Scan for the cell matching the given text and deliver its [X, Y] coordinate at center. 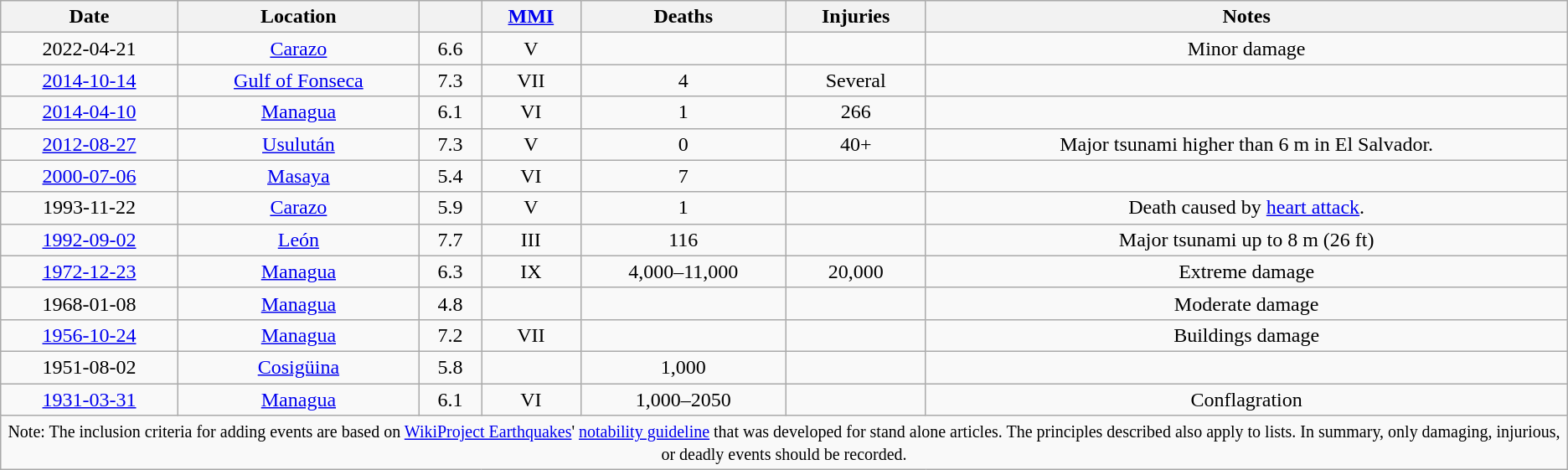
Injuries [856, 17]
4.8 [451, 303]
4 [683, 80]
2014-10-14 [90, 80]
1,000 [683, 367]
Gulf of Fonseca [298, 80]
0 [683, 144]
Major tsunami higher than 6 m in El Salvador. [1246, 144]
Several [856, 80]
León [298, 240]
1951-08-02 [90, 367]
Extreme damage [1246, 271]
5.9 [451, 208]
1,000–2050 [683, 400]
4,000–11,000 [683, 271]
Location [298, 17]
Death caused by heart attack. [1246, 208]
6.3 [451, 271]
Conflagration [1246, 400]
Buildings damage [1246, 335]
40+ [856, 144]
Date [90, 17]
2000-07-06 [90, 176]
7.7 [451, 240]
5.4 [451, 176]
1956-10-24 [90, 335]
Usulután [298, 144]
MMI [531, 17]
Notes [1246, 17]
III [531, 240]
Masaya [298, 176]
1931-03-31 [90, 400]
1993-11-22 [90, 208]
Minor damage [1246, 49]
7 [683, 176]
Major tsunami up to 8 m (26 ft) [1246, 240]
2012-08-27 [90, 144]
Cosigüina [298, 367]
20,000 [856, 271]
5.8 [451, 367]
2014-04-10 [90, 112]
1992-09-02 [90, 240]
1972-12-23 [90, 271]
266 [856, 112]
1968-01-08 [90, 303]
Moderate damage [1246, 303]
Deaths [683, 17]
7.2 [451, 335]
116 [683, 240]
6.6 [451, 49]
IX [531, 271]
2022-04-21 [90, 49]
